Provide the (x, y) coordinate of the cell's center where the given text is located.  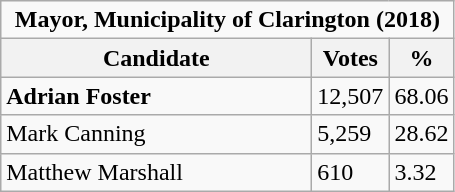
3.32 (422, 172)
610 (350, 172)
Mark Canning (156, 134)
5,259 (350, 134)
68.06 (422, 96)
% (422, 58)
Mayor, Municipality of Clarington (2018) (228, 20)
Votes (350, 58)
28.62 (422, 134)
Adrian Foster (156, 96)
12,507 (350, 96)
Candidate (156, 58)
Matthew Marshall (156, 172)
